Capture the cell that displays the provided text and extract its [X, Y] central coordinate. 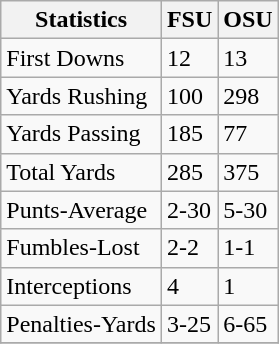
Punts-Average [82, 210]
2-2 [189, 248]
Penalties-Yards [82, 324]
13 [248, 58]
1 [248, 286]
1-1 [248, 248]
12 [189, 58]
Yards Passing [82, 134]
Statistics [82, 20]
2-30 [189, 210]
285 [189, 172]
4 [189, 286]
FSU [189, 20]
5-30 [248, 210]
375 [248, 172]
298 [248, 96]
100 [189, 96]
OSU [248, 20]
First Downs [82, 58]
77 [248, 134]
185 [189, 134]
Interceptions [82, 286]
Yards Rushing [82, 96]
6-65 [248, 324]
Total Yards [82, 172]
Fumbles-Lost [82, 248]
3-25 [189, 324]
